Extract the [x, y] coordinate from the center of the cell holding the provided text.  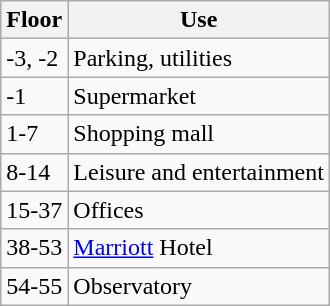
Offices [199, 210]
Supermarket [199, 96]
-1 [34, 96]
54-55 [34, 286]
Marriott Hotel [199, 248]
1-7 [34, 134]
Parking, utilities [199, 58]
Use [199, 20]
-3, -2 [34, 58]
38-53 [34, 248]
15-37 [34, 210]
Floor [34, 20]
Shopping mall [199, 134]
8-14 [34, 172]
Leisure and entertainment [199, 172]
Observatory [199, 286]
